Determine the [x, y] coordinate at the center of the cell enclosing the given text.  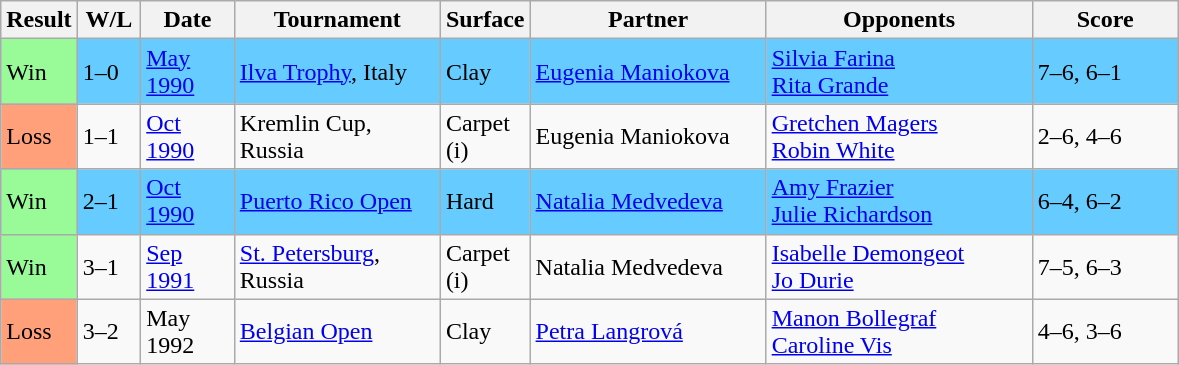
7–5, 6–3 [1105, 266]
Amy Frazier Julie Richardson [899, 202]
2–1 [109, 202]
Puerto Rico Open [337, 202]
Silvia Farina Rita Grande [899, 72]
Kremlin Cup, Russia [337, 136]
3–2 [109, 332]
May 1992 [188, 332]
Hard [485, 202]
6–4, 6–2 [1105, 202]
7–6, 6–1 [1105, 72]
1–1 [109, 136]
W/L [109, 20]
1–0 [109, 72]
Tournament [337, 20]
Date [188, 20]
Opponents [899, 20]
Isabelle Demongeot Jo Durie [899, 266]
Gretchen Magers Robin White [899, 136]
St. Petersburg, Russia [337, 266]
4–6, 3–6 [1105, 332]
Ilva Trophy, Italy [337, 72]
Belgian Open [337, 332]
3–1 [109, 266]
Manon Bollegraf Caroline Vis [899, 332]
Partner [648, 20]
May 1990 [188, 72]
Score [1105, 20]
Surface [485, 20]
Result [39, 20]
Sep 1991 [188, 266]
Petra Langrová [648, 332]
2–6, 4–6 [1105, 136]
